Detect which cell encompasses the target text, then output its [x, y] center coordinate. 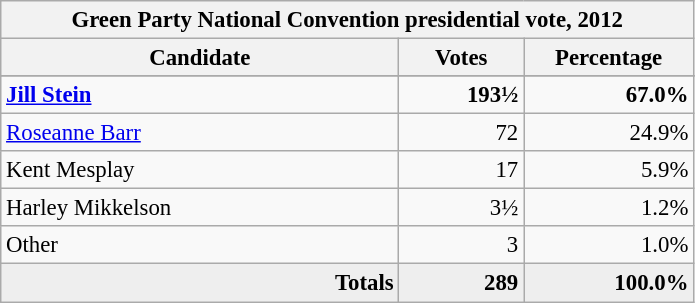
Other [200, 245]
5.9% [609, 170]
17 [462, 170]
67.0% [609, 95]
Roseanne Barr [200, 133]
100.0% [609, 283]
Votes [462, 58]
Percentage [609, 58]
Jill Stein [200, 95]
193½ [462, 95]
3½ [462, 208]
3 [462, 245]
1.2% [609, 208]
1.0% [609, 245]
Totals [200, 283]
Candidate [200, 58]
24.9% [609, 133]
289 [462, 283]
72 [462, 133]
Green Party National Convention presidential vote, 2012 [348, 20]
Kent Mesplay [200, 170]
Harley Mikkelson [200, 208]
